Find where the given text appears and provide that cell's center as [x, y] coordinate. 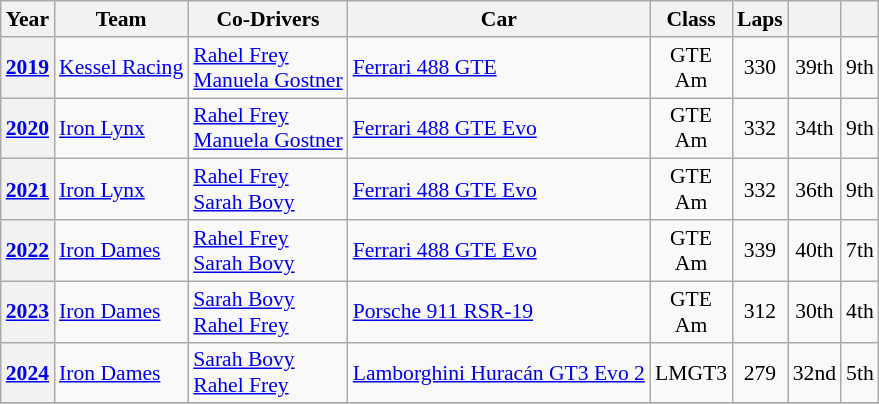
Ferrari 488 GTE [499, 68]
339 [760, 250]
5th [860, 372]
36th [814, 190]
330 [760, 68]
Team [121, 19]
2023 [28, 312]
Car [499, 19]
Class [691, 19]
Porsche 911 RSR-19 [499, 312]
4th [860, 312]
Kessel Racing [121, 68]
Year [28, 19]
34th [814, 128]
2022 [28, 250]
40th [814, 250]
2020 [28, 128]
2021 [28, 190]
Lamborghini Huracán GT3 Evo 2 [499, 372]
39th [814, 68]
2019 [28, 68]
32nd [814, 372]
2024 [28, 372]
Laps [760, 19]
312 [760, 312]
7th [860, 250]
279 [760, 372]
LMGT3 [691, 372]
30th [814, 312]
Co-Drivers [268, 19]
